Identify which cell holds the provided text, then report its [X, Y] central coordinate. 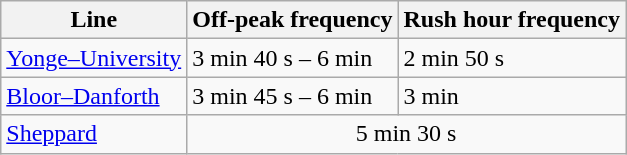
3 min [512, 96]
2 min 50 s [512, 58]
Bloor–Danforth [94, 96]
Off-peak frequency [292, 20]
Yonge–University [94, 58]
Rush hour frequency [512, 20]
5 min 30 s [406, 134]
3 min 40 s – 6 min [292, 58]
Line [94, 20]
Sheppard [94, 134]
3 min 45 s – 6 min [292, 96]
